Determine the (x, y) coordinate at the center of the cell enclosing the given text.  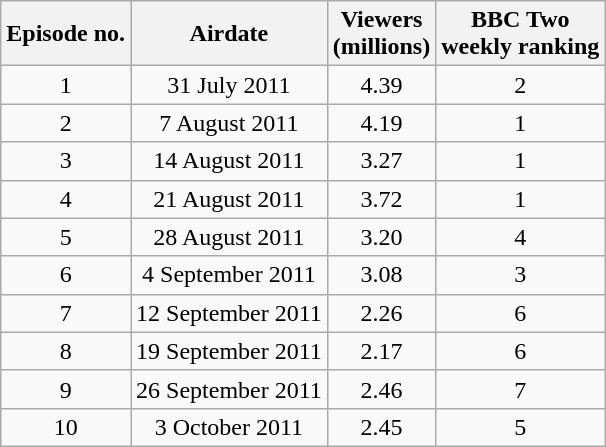
19 September 2011 (230, 351)
Airdate (230, 34)
26 September 2011 (230, 389)
8 (66, 351)
31 July 2011 (230, 85)
3.27 (381, 161)
Viewers(millions) (381, 34)
10 (66, 427)
4.19 (381, 123)
3.08 (381, 275)
4 September 2011 (230, 275)
4.39 (381, 85)
2.26 (381, 313)
7 August 2011 (230, 123)
14 August 2011 (230, 161)
21 August 2011 (230, 199)
12 September 2011 (230, 313)
2.46 (381, 389)
BBC Twoweekly ranking (520, 34)
3 October 2011 (230, 427)
2.45 (381, 427)
3.20 (381, 237)
28 August 2011 (230, 237)
2.17 (381, 351)
Episode no. (66, 34)
3.72 (381, 199)
9 (66, 389)
